Pinpoint the cell where the given text exists, returning its (x, y) midpoint coordinate. 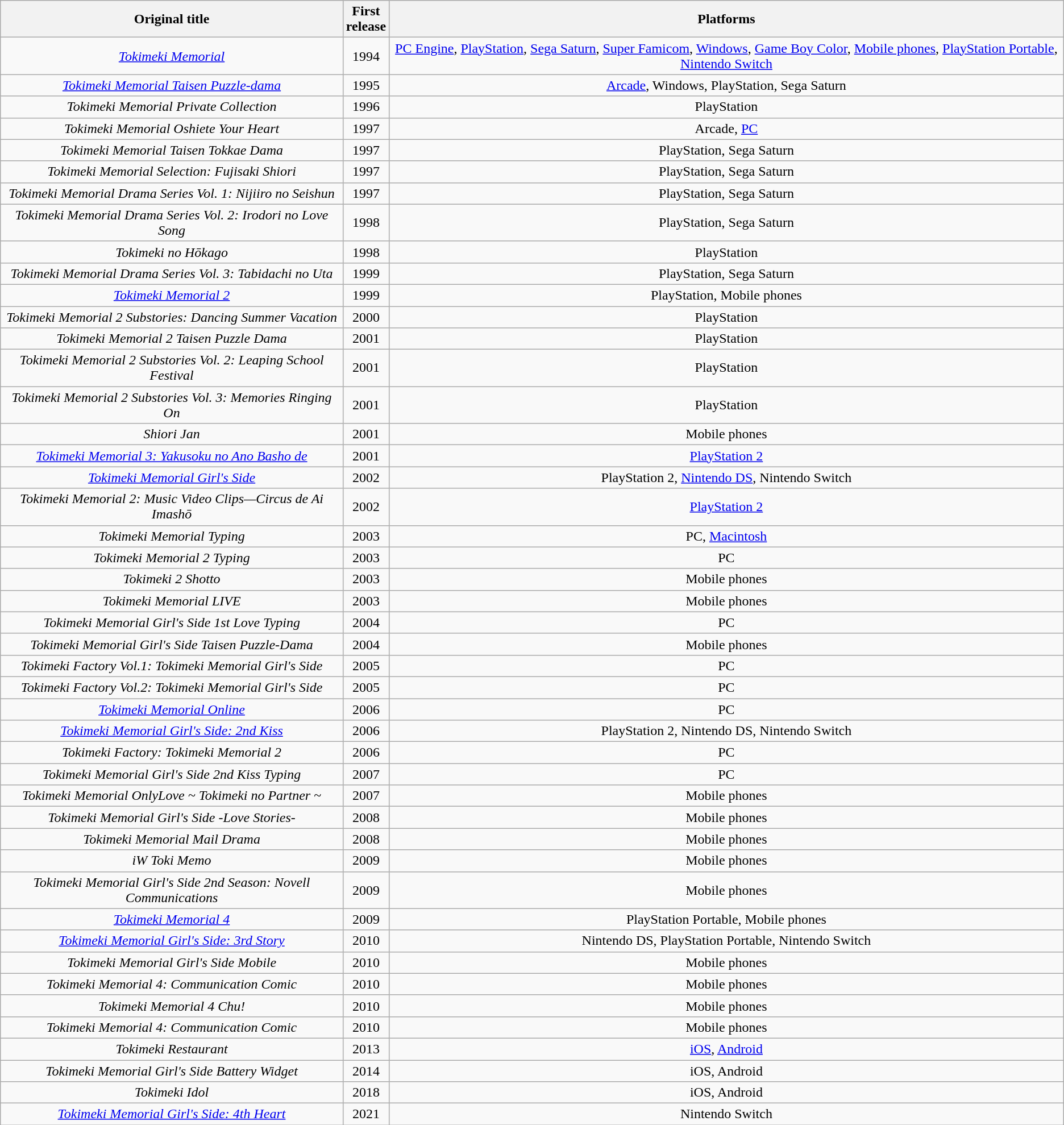
2014 (366, 1070)
Tokimeki Memorial Girl's Side 2nd Kiss Typing (172, 774)
Tokimeki Memorial Private Collection (172, 107)
Tokimeki Memorial Oshiete Your Heart (172, 128)
Tokimeki Idol (172, 1093)
Tokimeki Memorial (172, 56)
Tokimeki Memorial 2 Substories: Dancing Summer Vacation (172, 317)
1994 (366, 56)
Tokimeki Memorial Girl's Side Mobile (172, 962)
Tokimeki Memorial 4 (172, 919)
Tokimeki Memorial Girl's Side: 3rd Story (172, 941)
Tokimeki Memorial Girl's Side 2nd Season: Novell Communications (172, 890)
First release (366, 19)
Arcade, PC (726, 128)
Tokimeki Restaurant (172, 1049)
Tokimeki Memorial Typing (172, 536)
2013 (366, 1049)
Tokimeki Factory: Tokimeki Memorial 2 (172, 753)
2018 (366, 1093)
PlayStation Portable, Mobile phones (726, 919)
Arcade, Windows, PlayStation, Sega Saturn (726, 85)
Tokimeki Memorial 2 Taisen Puzzle Dama (172, 339)
Tokimeki Memorial Drama Series Vol. 2: Irodori no Love Song (172, 223)
Tokimeki Memorial Online (172, 709)
Tokimeki Memorial LIVE (172, 601)
Platforms (726, 19)
Tokimeki Memorial 2 (172, 295)
Nintendo DS, PlayStation Portable, Nintendo Switch (726, 941)
Tokimeki Factory Vol.1: Tokimeki Memorial Girl's Side (172, 666)
Tokimeki Memorial OnlyLove ~ Tokimeki no Partner ~ (172, 796)
Tokimeki Memorial Girl's Side (172, 478)
PC Engine, PlayStation, Sega Saturn, Super Famicom, Windows, Game Boy Color, Mobile phones, PlayStation Portable, Nintendo Switch (726, 56)
2000 (366, 317)
Tokimeki Memorial Taisen Puzzle-dama (172, 85)
PC, Macintosh (726, 536)
2021 (366, 1114)
Tokimeki no Hōkago (172, 252)
Tokimeki Memorial 2: Music Video Clips—Circus de Ai Imashō (172, 507)
Tokimeki Memorial Drama Series Vol. 1: Nijiiro no Seishun (172, 193)
1996 (366, 107)
Tokimeki Memorial 2 Substories Vol. 2: Leaping School Festival (172, 368)
Tokimeki Memorial 3: Yakusoku no Ano Basho de (172, 456)
Tokimeki Memorial Taisen Tokkae Dama (172, 150)
Tokimeki Memorial Girl's Side: 4th Heart (172, 1114)
Tokimeki Memorial Girl's Side 1st Love Typing (172, 622)
PlayStation, Mobile phones (726, 295)
iW Toki Memo (172, 861)
Tokimeki Memorial Drama Series Vol. 3: Tabidachi no Uta (172, 273)
Tokimeki Memorial Selection: Fujisaki Shiori (172, 172)
Shiori Jan (172, 434)
Tokimeki Memorial 4 Chu! (172, 1006)
Tokimeki Memorial 2 Typing (172, 558)
Tokimeki Memorial Girl's Side: 2nd Kiss (172, 731)
1995 (366, 85)
Tokimeki Memorial Girl's Side -Love Stories- (172, 817)
Tokimeki Memorial 2 Substories Vol. 3: Memories Ringing On (172, 405)
Tokimeki Factory Vol.2: Tokimeki Memorial Girl's Side (172, 687)
Tokimeki Memorial Girl's Side Taisen Puzzle-Dama (172, 644)
Original title (172, 19)
Tokimeki Memorial Mail Drama (172, 839)
Nintendo Switch (726, 1114)
Tokimeki 2 Shotto (172, 579)
Tokimeki Memorial Girl's Side Battery Widget (172, 1070)
